Determine the (X, Y) coordinate at the center of the cell enclosing the given text.  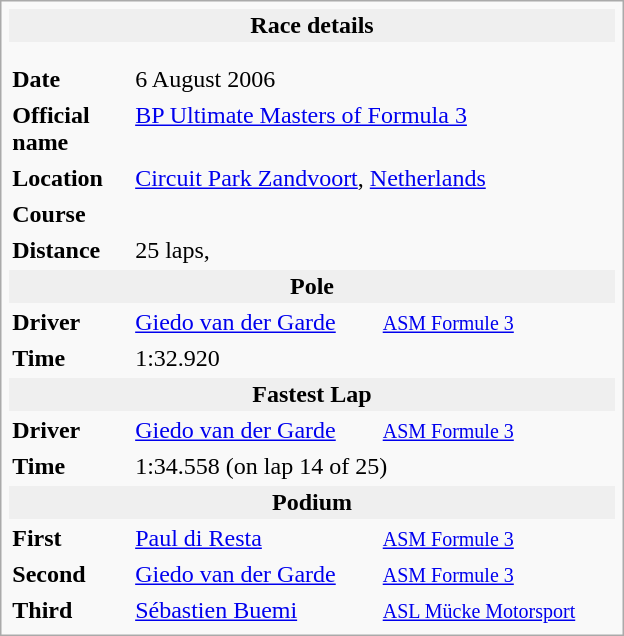
ASL Mücke Motorsport (498, 610)
Sébastien Buemi (254, 610)
BP Ultimate Masters of Formula 3 (374, 129)
1:32.920 (374, 358)
Second (69, 574)
Podium (312, 502)
Fastest Lap (312, 394)
6 August 2006 (254, 80)
Course (69, 214)
Pole (312, 286)
Third (69, 610)
Date (69, 80)
Circuit Park Zandvoort, Netherlands (374, 178)
Race details (312, 26)
Location (69, 178)
25 laps, (374, 250)
Distance (69, 250)
Paul di Resta (254, 538)
Official name (69, 129)
1:34.558 (on lap 14 of 25) (374, 466)
First (69, 538)
